Search for the cell housing the specified text and yield its [X, Y] center coordinate. 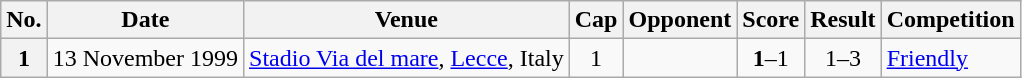
1–1 [771, 58]
13 November 1999 [145, 58]
Date [145, 20]
1–3 [843, 58]
Competition [950, 20]
Friendly [950, 58]
Score [771, 20]
Venue [407, 20]
Cap [596, 20]
Opponent [680, 20]
Result [843, 20]
Stadio Via del mare, Lecce, Italy [407, 58]
No. [24, 20]
